Output the (X, Y) coordinate of the center of the cell containing the given text.  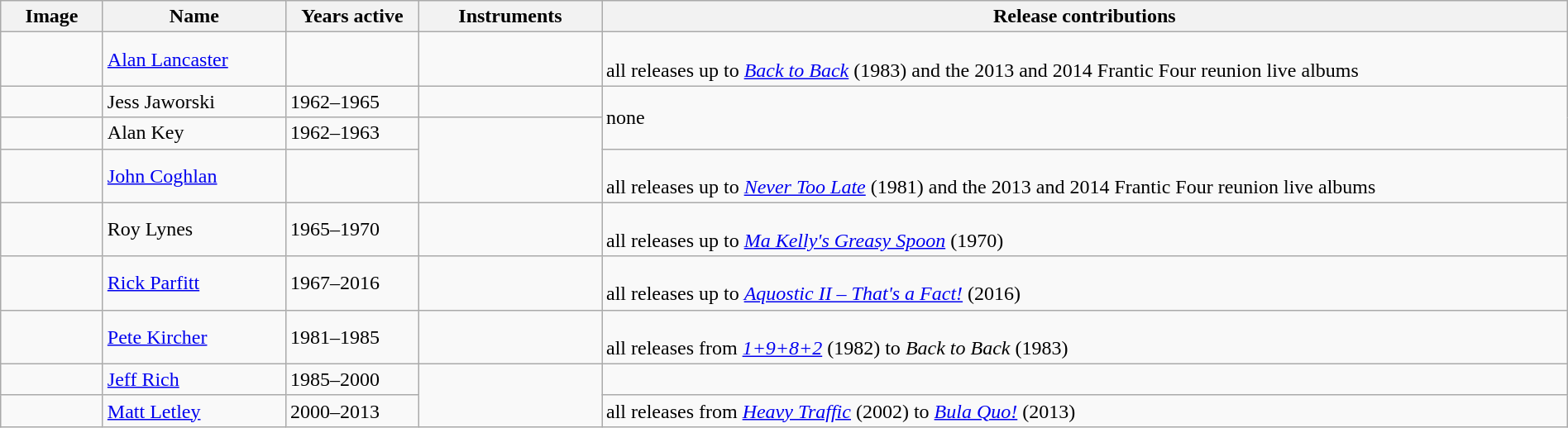
Instruments (509, 17)
all releases from Heavy Traffic (2002) to Bula Quo! (2013) (1085, 411)
none (1085, 117)
Years active (352, 17)
Pete Kircher (194, 337)
Alan Key (194, 133)
Jeff Rich (194, 379)
Name (194, 17)
2000–2013 (352, 411)
all releases from 1+9+8+2 (1982) to Back to Back (1983) (1085, 337)
Alan Lancaster (194, 59)
1981–1985 (352, 337)
Roy Lynes (194, 230)
Matt Letley (194, 411)
Rick Parfitt (194, 283)
John Coghlan (194, 175)
Image (52, 17)
all releases up to Ma Kelly's Greasy Spoon (1970) (1085, 230)
all releases up to Aquostic II – That's a Fact! (2016) (1085, 283)
1962–1963 (352, 133)
all releases up to Never Too Late (1981) and the 2013 and 2014 Frantic Four reunion live albums (1085, 175)
all releases up to Back to Back (1983) and the 2013 and 2014 Frantic Four reunion live albums (1085, 59)
1985–2000 (352, 379)
Jess Jaworski (194, 102)
1965–1970 (352, 230)
1962–1965 (352, 102)
Release contributions (1085, 17)
1967–2016 (352, 283)
